Scan for the cell matching the given text and deliver its (X, Y) coordinate at center. 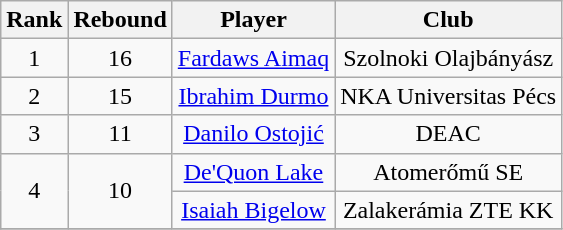
Danilo Ostojić (253, 134)
Ibrahim Durmo (253, 96)
De'Quon Lake (253, 172)
Atomerőmű SE (448, 172)
Szolnoki Olajbányász (448, 58)
Player (253, 20)
Zalakerámia ZTE KK (448, 210)
Fardaws Aimaq (253, 58)
10 (120, 191)
Rebound (120, 20)
11 (120, 134)
3 (34, 134)
2 (34, 96)
Club (448, 20)
DEAC (448, 134)
Rank (34, 20)
Isaiah Bigelow (253, 210)
15 (120, 96)
16 (120, 58)
1 (34, 58)
NKA Universitas Pécs (448, 96)
4 (34, 191)
